Output the (X, Y) coordinate of the center of the cell containing the given text.  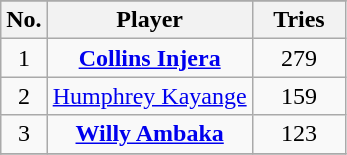
123 (299, 134)
159 (299, 96)
Tries (299, 20)
Willy Ambaka (150, 134)
3 (24, 134)
No. (24, 20)
2 (24, 96)
Player (150, 20)
279 (299, 58)
Collins Injera (150, 58)
1 (24, 58)
Humphrey Kayange (150, 96)
